Extract the (X, Y) coordinate from the center of the cell holding the provided text.  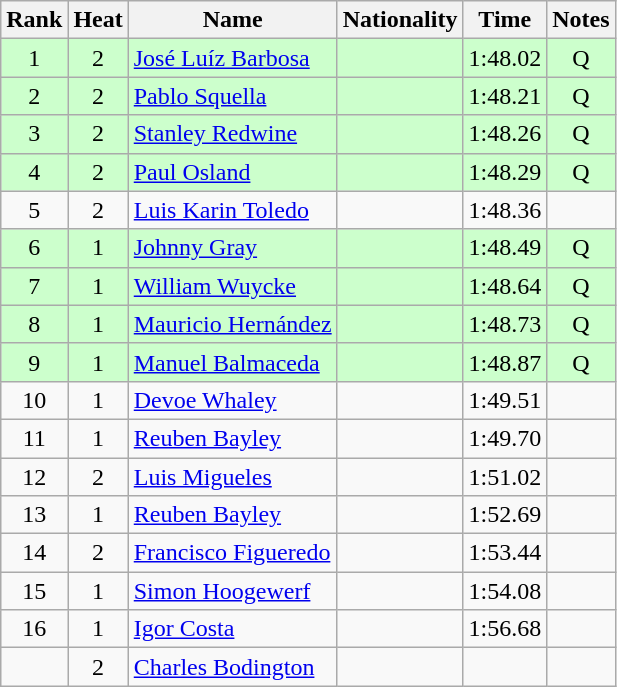
1:54.08 (505, 591)
1:48.29 (505, 172)
William Wuycke (232, 286)
1:51.02 (505, 477)
14 (34, 553)
Paul Osland (232, 172)
Mauricio Hernández (232, 324)
José Luíz Barbosa (232, 58)
Time (505, 20)
Nationality (400, 20)
16 (34, 629)
1:48.02 (505, 58)
Luis Karin Toledo (232, 210)
7 (34, 286)
Rank (34, 20)
Charles Bodington (232, 667)
13 (34, 515)
1:48.87 (505, 362)
1:48.49 (505, 248)
Francisco Figueredo (232, 553)
11 (34, 438)
3 (34, 134)
9 (34, 362)
1:48.26 (505, 134)
1:56.68 (505, 629)
1:49.70 (505, 438)
10 (34, 400)
Luis Migueles (232, 477)
Notes (581, 20)
Simon Hoogewerf (232, 591)
Johnny Gray (232, 248)
Manuel Balmaceda (232, 362)
1:48.64 (505, 286)
5 (34, 210)
1:48.73 (505, 324)
Stanley Redwine (232, 134)
Name (232, 20)
6 (34, 248)
12 (34, 477)
1:53.44 (505, 553)
15 (34, 591)
1:48.21 (505, 96)
4 (34, 172)
1:48.36 (505, 210)
1:49.51 (505, 400)
8 (34, 324)
1:52.69 (505, 515)
Heat (98, 20)
Devoe Whaley (232, 400)
Pablo Squella (232, 96)
Igor Costa (232, 629)
